Return [x, y] of the center of cell containing provided text 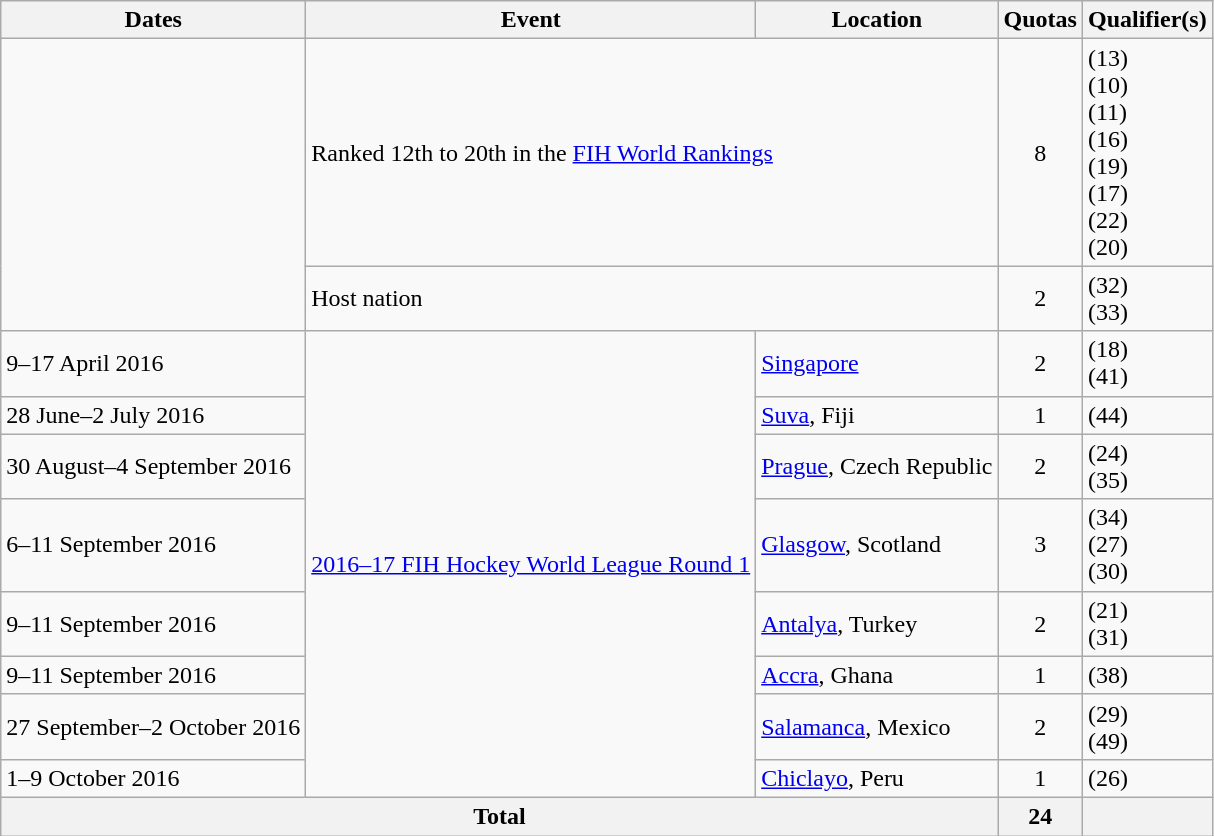
(18) (41) [1147, 364]
(26) [1147, 778]
Glasgow, Scotland [877, 545]
3 [1040, 545]
9–17 April 2016 [154, 364]
8 [1040, 152]
(24) (35) [1147, 466]
(38) [1147, 675]
2016–17 FIH Hockey World League Round 1 [531, 564]
Singapore [877, 364]
28 June–2 July 2016 [154, 415]
Prague, Czech Republic [877, 466]
Qualifier(s) [1147, 20]
Suva, Fiji [877, 415]
(34) (27) (30) [1147, 545]
Total [500, 816]
24 [1040, 816]
Dates [154, 20]
Ranked 12th to 20th in the FIH World Rankings [652, 152]
Antalya, Turkey [877, 624]
6–11 September 2016 [154, 545]
(13) (10) (11) (16) (19) (17) (22) (20) [1147, 152]
27 September–2 October 2016 [154, 726]
Accra, Ghana [877, 675]
1–9 October 2016 [154, 778]
(21) (31) [1147, 624]
Host nation [652, 298]
30 August–4 September 2016 [154, 466]
(32) (33) [1147, 298]
(29) (49) [1147, 726]
Location [877, 20]
Event [531, 20]
Salamanca, Mexico [877, 726]
(44) [1147, 415]
Chiclayo, Peru [877, 778]
Quotas [1040, 20]
